Capture the cell that displays the provided text and extract its [x, y] central coordinate. 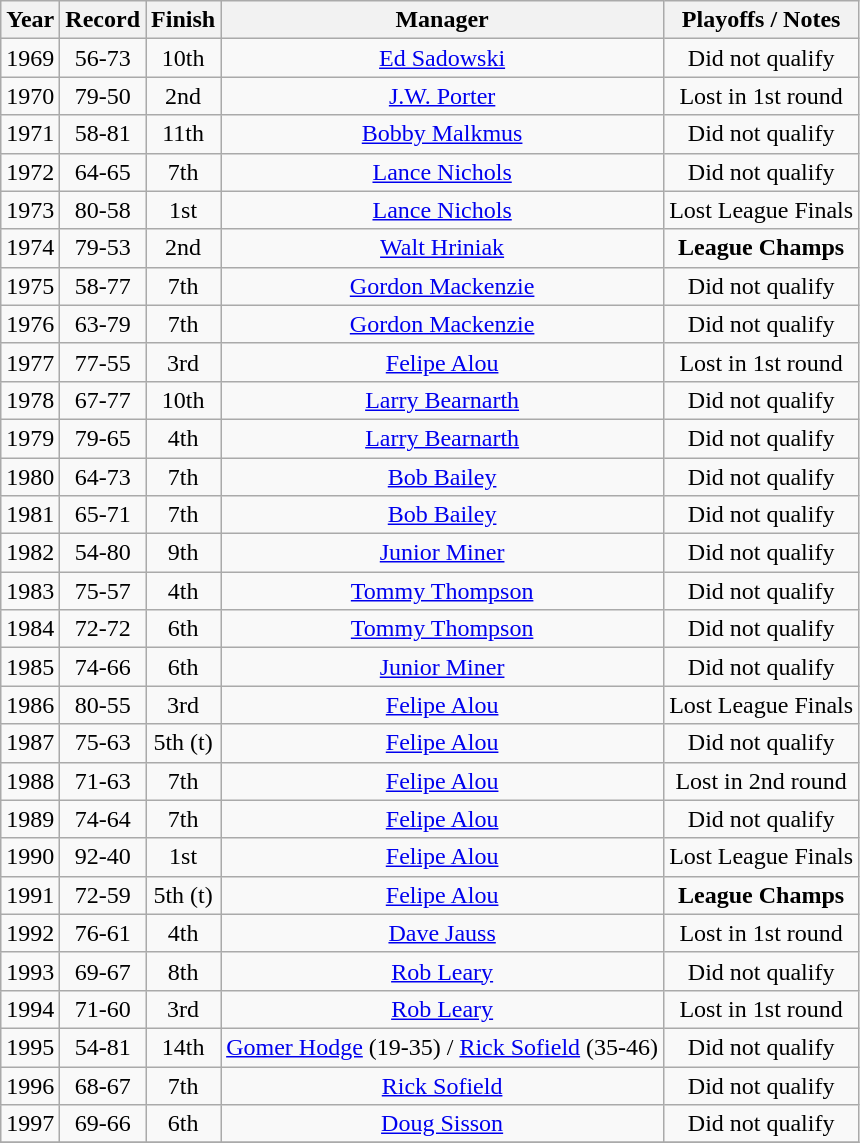
64-73 [103, 477]
80-55 [103, 705]
1993 [30, 971]
1991 [30, 895]
65-71 [103, 515]
54-81 [103, 1047]
1990 [30, 857]
1976 [30, 324]
1975 [30, 286]
1989 [30, 819]
75-63 [103, 743]
75-57 [103, 591]
Doug Sisson [442, 1124]
1977 [30, 362]
79-53 [103, 248]
71-60 [103, 1009]
76-61 [103, 933]
72-59 [103, 895]
71-63 [103, 781]
77-55 [103, 362]
Playoffs / Notes [762, 20]
Year [30, 20]
80-58 [103, 210]
1987 [30, 743]
74-66 [103, 667]
63-79 [103, 324]
56-73 [103, 58]
1972 [30, 172]
1988 [30, 781]
1997 [30, 1124]
Record [103, 20]
Walt Hriniak [442, 248]
Gomer Hodge (19-35) / Rick Sofield (35-46) [442, 1047]
1981 [30, 515]
68-67 [103, 1085]
74-64 [103, 819]
1983 [30, 591]
64-65 [103, 172]
1982 [30, 553]
69-66 [103, 1124]
1973 [30, 210]
Finish [184, 20]
1974 [30, 248]
J.W. Porter [442, 96]
11th [184, 134]
79-65 [103, 438]
67-77 [103, 400]
8th [184, 971]
Manager [442, 20]
Dave Jauss [442, 933]
54-80 [103, 553]
92-40 [103, 857]
1978 [30, 400]
1994 [30, 1009]
1984 [30, 629]
Lost in 2nd round [762, 781]
69-67 [103, 971]
1979 [30, 438]
1996 [30, 1085]
1995 [30, 1047]
1992 [30, 933]
72-72 [103, 629]
Bobby Malkmus [442, 134]
1980 [30, 477]
1970 [30, 96]
1986 [30, 705]
1985 [30, 667]
79-50 [103, 96]
9th [184, 553]
1971 [30, 134]
1969 [30, 58]
14th [184, 1047]
58-77 [103, 286]
Ed Sadowski [442, 58]
Rick Sofield [442, 1085]
58-81 [103, 134]
